Find where the given text appears and provide that cell's center as (x, y) coordinate. 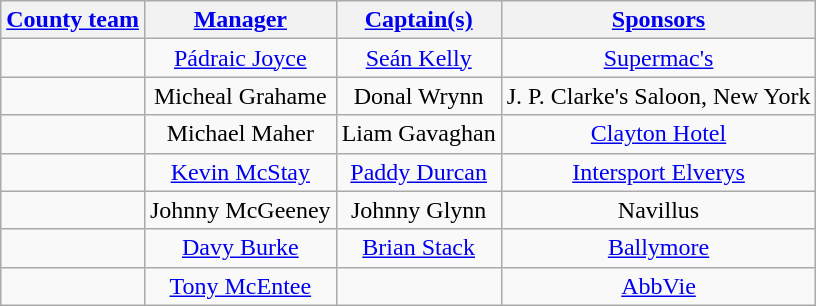
Manager (240, 20)
Pádraic Joyce (240, 58)
J. P. Clarke's Saloon, New York (658, 96)
Michael Maher (240, 134)
Intersport Elverys (658, 172)
Captain(s) (418, 20)
Liam Gavaghan (418, 134)
Ballymore (658, 248)
Paddy Durcan (418, 172)
Seán Kelly (418, 58)
Johnny McGeeney (240, 210)
Navillus (658, 210)
Davy Burke (240, 248)
Johnny Glynn (418, 210)
Tony McEntee (240, 286)
Sponsors (658, 20)
Supermac's (658, 58)
Donal Wrynn (418, 96)
Kevin McStay (240, 172)
Micheal Grahame (240, 96)
Clayton Hotel (658, 134)
County team (73, 20)
Brian Stack (418, 248)
AbbVie (658, 286)
